Output the (x, y) coordinate of the center of the cell containing the given text.  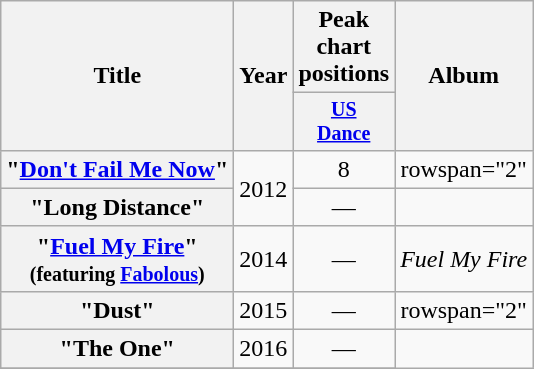
2015 (264, 310)
2014 (264, 258)
"Don't Fail Me Now" (118, 169)
"Dust" (118, 310)
2016 (264, 349)
8 (344, 169)
Year (264, 76)
US Dance (344, 122)
Peak chart positions (344, 47)
Title (118, 76)
"Fuel My Fire"(featuring Fabolous) (118, 258)
"Long Distance" (118, 207)
Fuel My Fire (464, 258)
"The One" (118, 349)
2012 (264, 188)
Album (464, 76)
